Determine the [X, Y] coordinate at the center of the cell enclosing the given text.  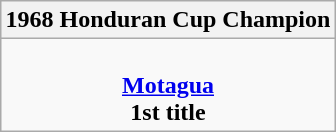
1968 Honduran Cup Champion [168, 20]
Motagua1st title [168, 85]
